Search for the cell housing the specified text and yield its [X, Y] center coordinate. 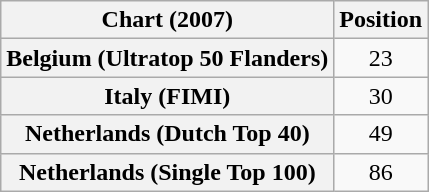
Chart (2007) [168, 20]
Netherlands (Dutch Top 40) [168, 134]
30 [381, 96]
86 [381, 172]
Netherlands (Single Top 100) [168, 172]
49 [381, 134]
Position [381, 20]
Belgium (Ultratop 50 Flanders) [168, 58]
23 [381, 58]
Italy (FIMI) [168, 96]
